Find where the given text appears and provide that cell's center as [X, Y] coordinate. 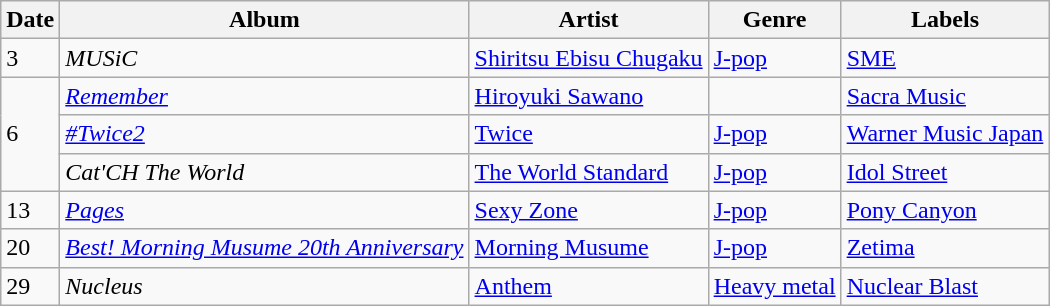
3 [30, 58]
Date [30, 20]
6 [30, 134]
Sexy Zone [588, 210]
Warner Music Japan [945, 134]
Pony Canyon [945, 210]
Cat'CH The World [264, 172]
The World Standard [588, 172]
13 [30, 210]
20 [30, 248]
Genre [774, 20]
MUSiC [264, 58]
Remember [264, 96]
Sacra Music [945, 96]
Zetima [945, 248]
Hiroyuki Sawano [588, 96]
Best! Morning Musume 20th Anniversary [264, 248]
SME [945, 58]
Pages [264, 210]
Idol Street [945, 172]
#Twice2 [264, 134]
Twice [588, 134]
Nuclear Blast [945, 286]
Artist [588, 20]
Morning Musume [588, 248]
29 [30, 286]
Album [264, 20]
Heavy metal [774, 286]
Anthem [588, 286]
Nucleus [264, 286]
Labels [945, 20]
Shiritsu Ebisu Chugaku [588, 58]
